Determine the [X, Y] coordinate at the center of the cell enclosing the given text.  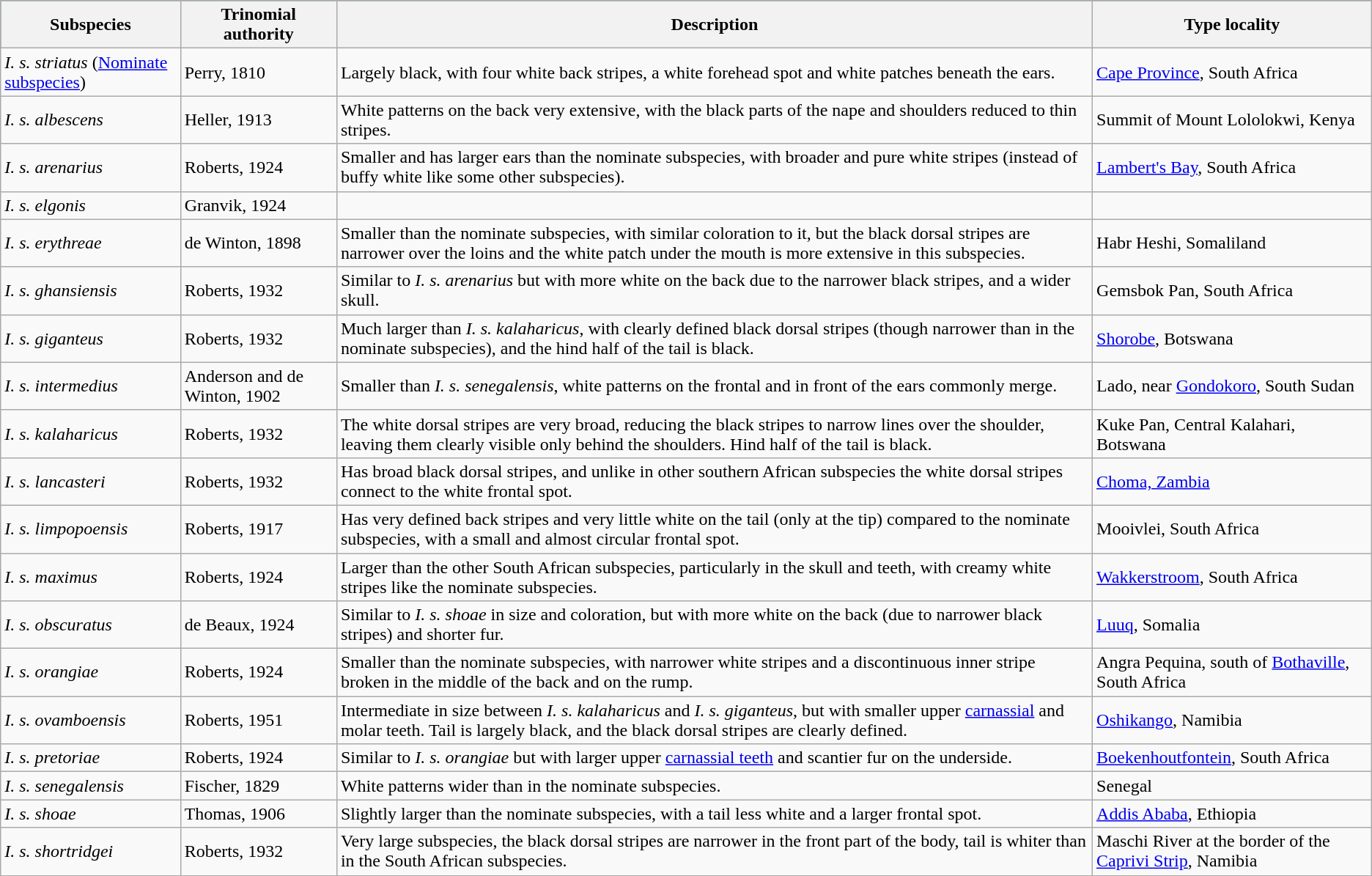
I. s. intermedius [91, 386]
I. s. ghansiensis [91, 290]
I. s. arenarius [91, 167]
Description [714, 25]
de Beaux, 1924 [258, 625]
Boekenhoutfontein, South Africa [1233, 758]
I. s. albescens [91, 120]
Smaller than the nominate subspecies, with narrower white stripes and a discontinuous inner stripe broken in the middle of the back and on the rump. [714, 673]
Trinomial authority [258, 25]
Senegal [1233, 786]
Summit of Mount Lololokwi, Kenya [1233, 120]
Very large subspecies, the black dorsal stripes are narrower in the front part of the body, tail is whiter than in the South African subspecies. [714, 852]
Largely black, with four white back stripes, a white forehead spot and white patches beneath the ears. [714, 72]
Shorobe, Botswana [1233, 339]
Lado, near Gondokoro, South Sudan [1233, 386]
Larger than the other South African subspecies, particularly in the skull and teeth, with creamy white stripes like the nominate subspecies. [714, 576]
de Winton, 1898 [258, 243]
Fischer, 1829 [258, 786]
I. s. shoae [91, 814]
Wakkerstroom, South Africa [1233, 576]
Thomas, 1906 [258, 814]
Slightly larger than the nominate subspecies, with a tail less white and a larger frontal spot. [714, 814]
Cape Province, South Africa [1233, 72]
Type locality [1233, 25]
Lambert's Bay, South Africa [1233, 167]
Has broad black dorsal stripes, and unlike in other southern African subspecies the white dorsal stripes connect to the white frontal spot. [714, 481]
I. s. lancasteri [91, 481]
I. s. ovamboensis [91, 720]
I. s. senegalensis [91, 786]
Habr Heshi, Somaliland [1233, 243]
Granvik, 1924 [258, 205]
Similar to I. s. shoae in size and coloration, but with more white on the back (due to narrower black stripes) and shorter fur. [714, 625]
Smaller and has larger ears than the nominate subspecies, with broader and pure white stripes (instead of buffy white like some other subspecies). [714, 167]
I. s. orangiae [91, 673]
Mooivlei, South Africa [1233, 529]
Similar to I. s. arenarius but with more white on the back due to the narrower black stripes, and a wider skull. [714, 290]
I. s. kalaharicus [91, 434]
Perry, 1810 [258, 72]
I. s. giganteus [91, 339]
Similar to I. s. orangiae but with larger upper carnassial teeth and scantier fur on the underside. [714, 758]
Angra Pequina, south of Bothaville, South Africa [1233, 673]
Roberts, 1917 [258, 529]
I. s. shortridgei [91, 852]
Heller, 1913 [258, 120]
Roberts, 1951 [258, 720]
Smaller than I. s. senegalensis, white patterns on the frontal and in front of the ears commonly merge. [714, 386]
Subspecies [91, 25]
White patterns on the back very extensive, with the black parts of the nape and shoulders reduced to thin stripes. [714, 120]
I. s. erythreae [91, 243]
I. s. obscuratus [91, 625]
I. s. limpopoensis [91, 529]
Kuke Pan, Central Kalahari, Botswana [1233, 434]
Gemsbok Pan, South Africa [1233, 290]
Luuq, Somalia [1233, 625]
Addis Ababa, Ethiopia [1233, 814]
Anderson and de Winton, 1902 [258, 386]
Oshikango, Namibia [1233, 720]
Choma, Zambia [1233, 481]
I. s. maximus [91, 576]
Maschi River at the border of the Caprivi Strip, Namibia [1233, 852]
I. s. pretoriae [91, 758]
I. s. striatus (Nominate subspecies) [91, 72]
I. s. elgonis [91, 205]
White patterns wider than in the nominate subspecies. [714, 786]
